Locate the cell with the specified text and output its [x, y] center coordinate. 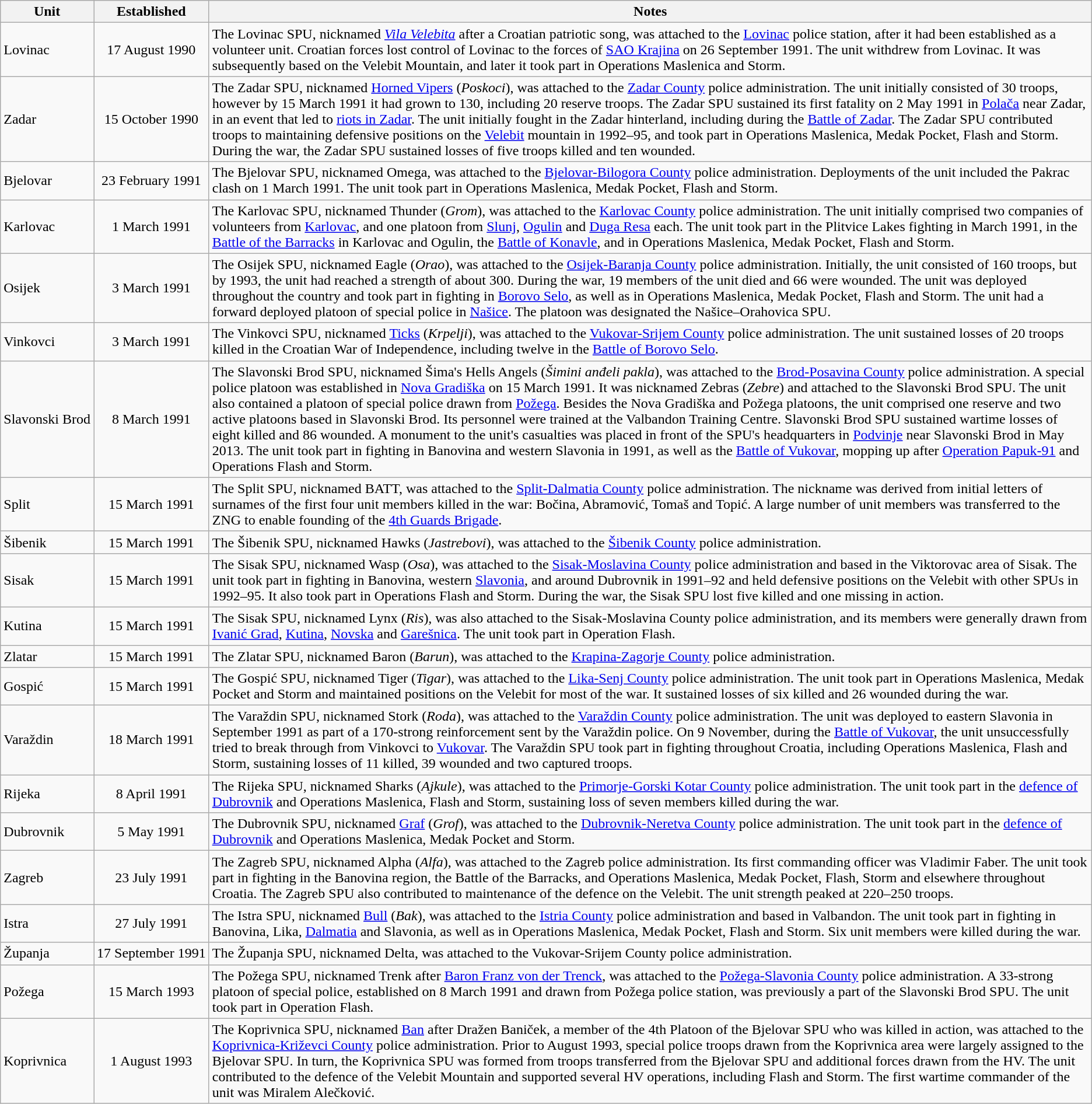
15 March 1993 [151, 991]
23 February 1991 [151, 181]
18 March 1991 [151, 740]
Slavonski Brod [47, 419]
Vinkovci [47, 342]
Lovinac [47, 50]
Šibenik [47, 542]
Karlovac [47, 226]
17 September 1991 [151, 953]
Unit [47, 12]
27 July 1991 [151, 923]
Osijek [47, 288]
Koprivnica [47, 1061]
Zagreb [47, 878]
17 August 1990 [151, 50]
8 April 1991 [151, 794]
Sisak [47, 580]
1 March 1991 [151, 226]
Rijeka [47, 794]
The Šibenik SPU, nicknamed Hawks (Jastrebovi), was attached to the Šibenik County police administration. [650, 542]
Varaždin [47, 740]
The Županja SPU, nicknamed Delta, was attached to the Vukovar-Srijem County police administration. [650, 953]
Požega [47, 991]
Established [151, 12]
23 July 1991 [151, 878]
The Zlatar SPU, nicknamed Baron (Barun), was attached to the Krapina-Zagorje County police administration. [650, 656]
1 August 1993 [151, 1061]
15 October 1990 [151, 119]
Zlatar [47, 656]
Županja [47, 953]
Dubrovnik [47, 832]
Gospić [47, 686]
Split [47, 504]
8 March 1991 [151, 419]
5 May 1991 [151, 832]
Notes [650, 12]
Zadar [47, 119]
Kutina [47, 626]
Bjelovar [47, 181]
Istra [47, 923]
